Capture the cell that displays the provided text and extract its (X, Y) central coordinate. 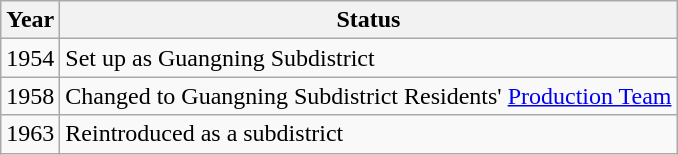
Changed to Guangning Subdistrict Residents' Production Team (368, 96)
Year (30, 20)
1954 (30, 58)
1963 (30, 134)
Status (368, 20)
Reintroduced as a subdistrict (368, 134)
Set up as Guangning Subdistrict (368, 58)
1958 (30, 96)
